Return the (x, y) coordinate for the center point of the cell that contains the specified text.  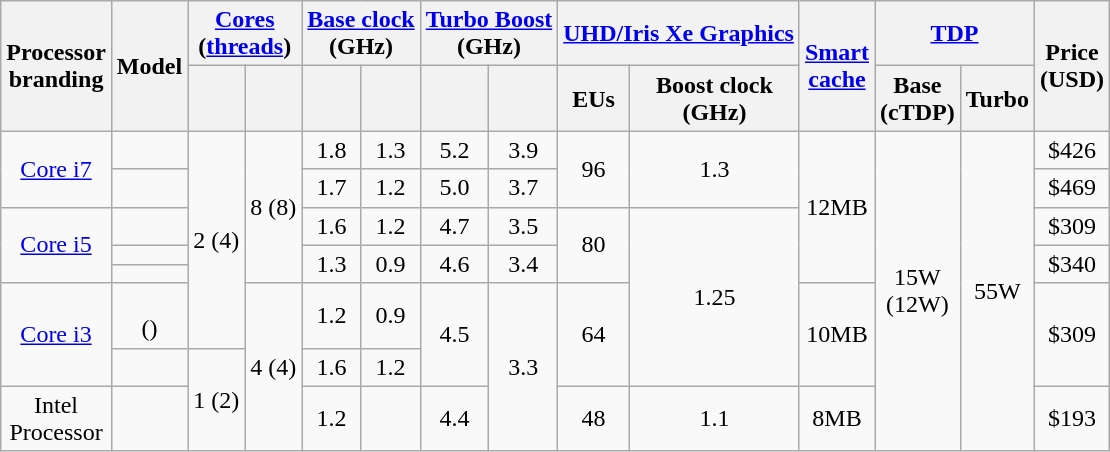
Base(cTDP) (918, 98)
Turbo Boost(GHz) (489, 34)
2 (4) (216, 240)
EUs (594, 98)
4.4 (454, 418)
$340 (1072, 264)
Turbo (997, 98)
$193 (1072, 418)
55W (997, 291)
5.2 (454, 150)
Base clock(GHz) (361, 34)
$426 (1072, 150)
4.7 (454, 226)
5.0 (454, 188)
4 (4) (274, 367)
15W(12W) (918, 291)
3.3 (524, 367)
Price (USD) (1072, 66)
Core i5 (56, 245)
1.7 (332, 188)
10MB (836, 334)
$469 (1072, 188)
IntelProcessor (56, 418)
48 (594, 418)
TDP (955, 34)
Boost clock(GHz) (714, 98)
4.5 (454, 334)
3.7 (524, 188)
96 (594, 169)
1.25 (714, 296)
3.5 (524, 226)
8 (8) (274, 207)
3.4 (524, 264)
Core i7 (56, 169)
64 (594, 334)
4.6 (454, 264)
12MB (836, 207)
UHD/Iris Xe Graphics (679, 34)
Processorbranding (56, 66)
8MB (836, 418)
1.1 (714, 418)
() (149, 316)
3.9 (524, 150)
Model (149, 66)
80 (594, 245)
Smartcache (836, 66)
1 (2) (216, 400)
Core i3 (56, 334)
Cores(threads) (245, 34)
1.8 (332, 150)
